Provide the (X, Y) coordinate of the cell's center where the given text is located.  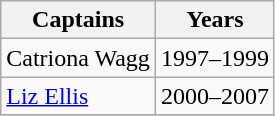
Catriona Wagg (78, 58)
Liz Ellis (78, 96)
Captains (78, 20)
2000–2007 (214, 96)
1997–1999 (214, 58)
Years (214, 20)
